Identify which cell holds the provided text, then report its [X, Y] central coordinate. 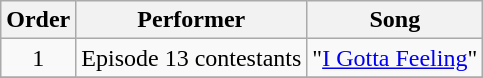
Order [38, 20]
"I Gotta Feeling" [395, 58]
Performer [192, 20]
1 [38, 58]
Song [395, 20]
Episode 13 contestants [192, 58]
